Locate the cell with the specified text and output its [X, Y] center coordinate. 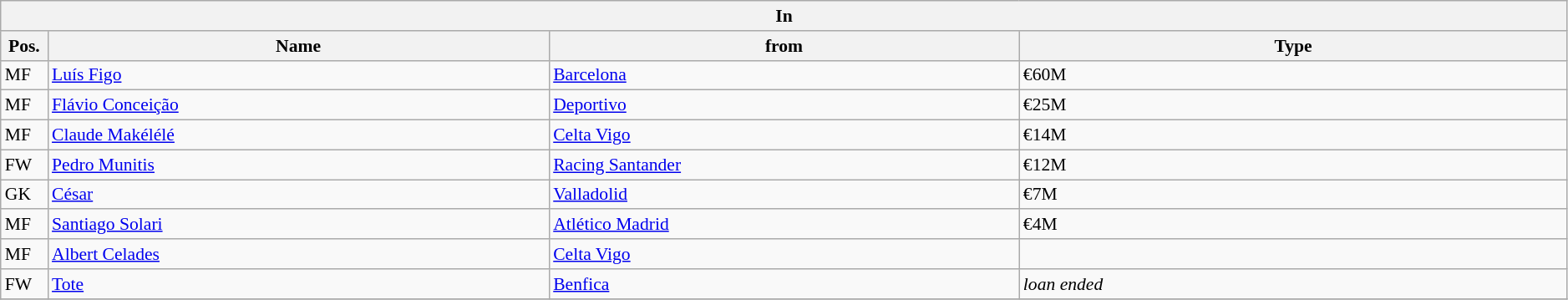
Albert Celades [298, 254]
César [298, 195]
Flávio Conceição [298, 105]
GK [24, 195]
Luís Figo [298, 75]
Racing Santander [784, 165]
Benfica [784, 284]
loan ended [1293, 284]
Valladolid [784, 195]
In [784, 16]
Type [1293, 46]
€14M [1293, 135]
€60M [1293, 75]
from [784, 46]
Deportivo [784, 105]
Barcelona [784, 75]
€7M [1293, 195]
Name [298, 46]
Tote [298, 284]
€12M [1293, 165]
Atlético Madrid [784, 225]
Santiago Solari [298, 225]
Claude Makélélé [298, 135]
€4M [1293, 225]
Pos. [24, 46]
Pedro Munitis [298, 165]
€25M [1293, 105]
